Return the (X, Y) coordinate for the center point of the cell that contains the specified text.  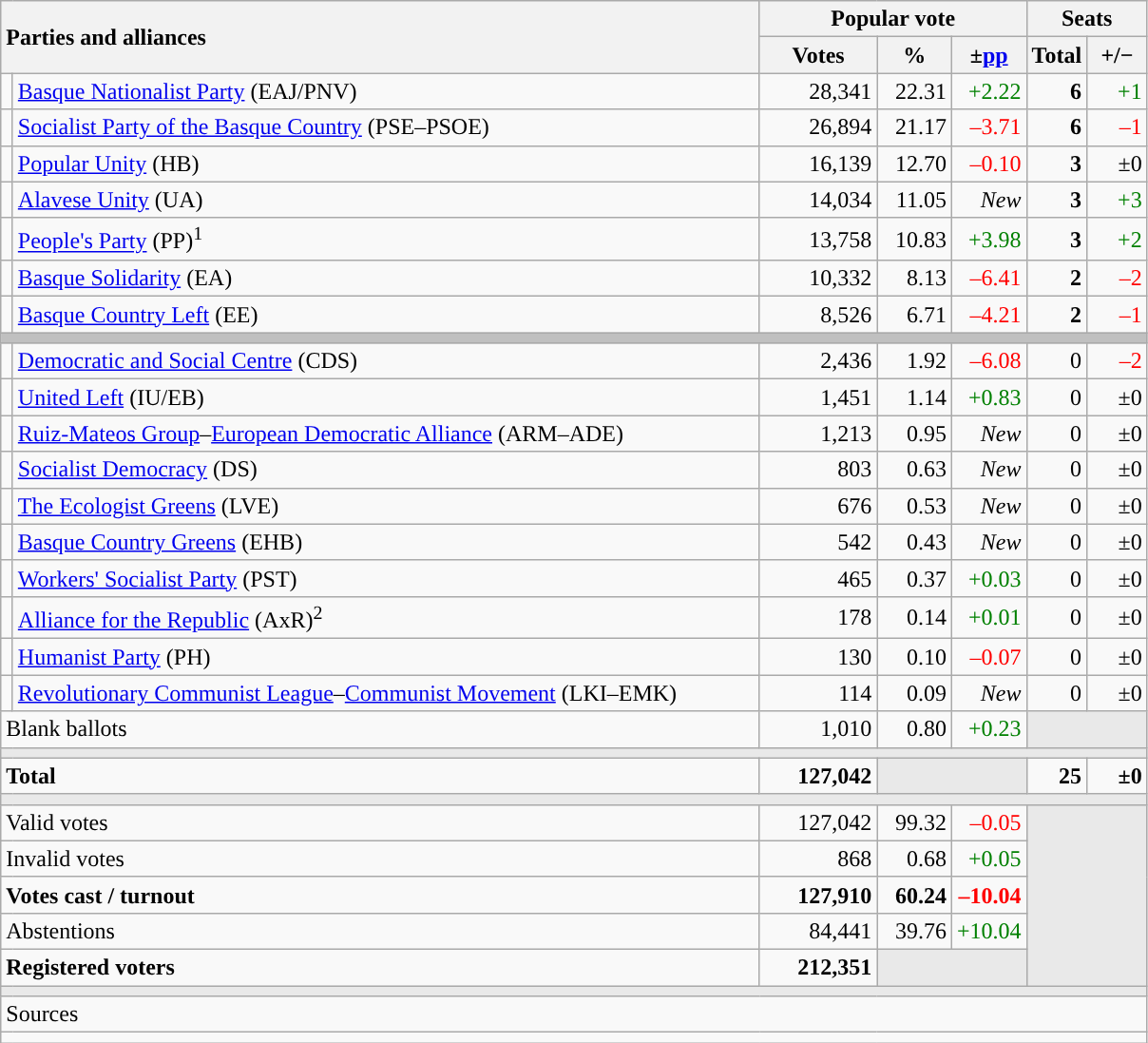
Votes (818, 55)
0.63 (914, 470)
0.43 (914, 542)
+0.83 (988, 397)
Humanist Party (PH) (386, 657)
Socialist Party of the Basque Country (PSE–PSOE) (386, 127)
868 (818, 859)
Registered voters (380, 967)
1.92 (914, 361)
People's Party (PP)1 (386, 240)
28,341 (818, 91)
±pp (988, 55)
0.10 (914, 657)
+3.98 (988, 240)
Revolutionary Communist League–Communist Movement (LKI–EMK) (386, 693)
10,332 (818, 279)
Parties and alliances (380, 37)
803 (818, 470)
Alliance for the Republic (AxR)2 (386, 618)
+0.05 (988, 859)
+0.01 (988, 618)
% (914, 55)
1,451 (818, 397)
+0.03 (988, 578)
60.24 (914, 895)
Seats (1087, 19)
–10.04 (988, 895)
Basque Nationalist Party (EAJ/PNV) (386, 91)
–6.41 (988, 279)
212,351 (818, 967)
6.71 (914, 315)
+2 (1118, 240)
Socialist Democracy (DS) (386, 470)
+1 (1118, 91)
25 (1057, 776)
14,034 (818, 200)
84,441 (818, 931)
Democratic and Social Centre (CDS) (386, 361)
11.05 (914, 200)
16,139 (818, 164)
United Left (IU/EB) (386, 397)
Alavese Unity (UA) (386, 200)
Popular Unity (HB) (386, 164)
0.80 (914, 729)
178 (818, 618)
Ruiz-Mateos Group–European Democratic Alliance (ARM–ADE) (386, 434)
Abstentions (380, 931)
465 (818, 578)
Workers' Socialist Party (PST) (386, 578)
–6.08 (988, 361)
114 (818, 693)
2,436 (818, 361)
Blank ballots (380, 729)
0.53 (914, 506)
127,910 (818, 895)
–0.10 (988, 164)
Votes cast / turnout (380, 895)
–0.07 (988, 657)
26,894 (818, 127)
Invalid votes (380, 859)
542 (818, 542)
0.37 (914, 578)
+/− (1118, 55)
0.09 (914, 693)
12.70 (914, 164)
Valid votes (380, 822)
–0.05 (988, 822)
+10.04 (988, 931)
+2.22 (988, 91)
0.95 (914, 434)
130 (818, 657)
Popular vote (893, 19)
0.68 (914, 859)
1,010 (818, 729)
8.13 (914, 279)
Basque Country Greens (EHB) (386, 542)
+3 (1118, 200)
–3.71 (988, 127)
Basque Country Left (EE) (386, 315)
Sources (574, 1014)
99.32 (914, 822)
10.83 (914, 240)
676 (818, 506)
1.14 (914, 397)
8,526 (818, 315)
21.17 (914, 127)
22.31 (914, 91)
0.14 (914, 618)
The Ecologist Greens (LVE) (386, 506)
Basque Solidarity (EA) (386, 279)
39.76 (914, 931)
13,758 (818, 240)
–4.21 (988, 315)
1,213 (818, 434)
+0.23 (988, 729)
